Identify which cell holds the provided text, then report its (X, Y) central coordinate. 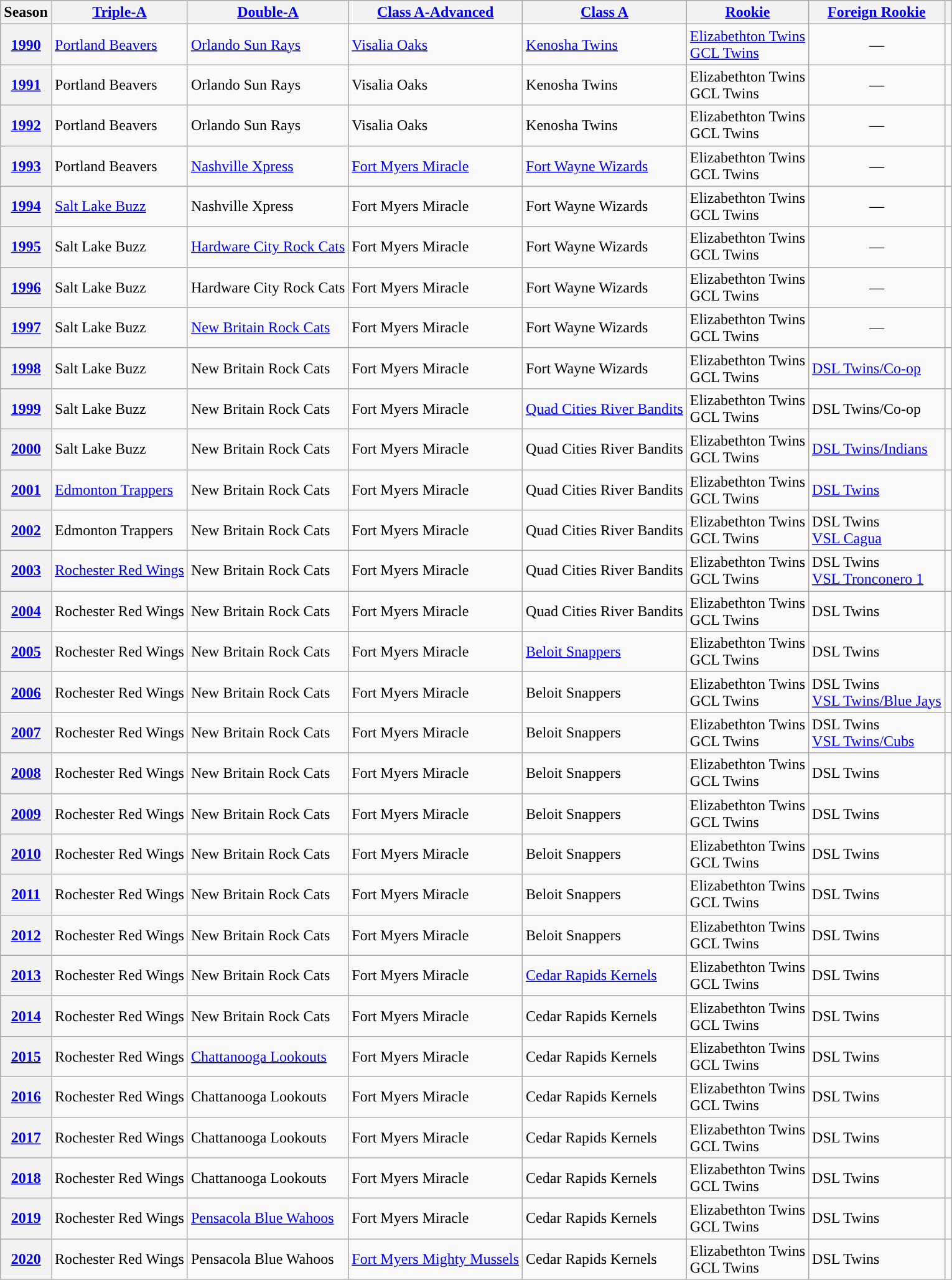
2005 (26, 652)
1996 (26, 287)
DSL TwinsVSL Tronconero 1 (877, 571)
Class A-Advanced (436, 12)
2002 (26, 530)
2004 (26, 611)
2007 (26, 733)
2008 (26, 773)
Season (26, 12)
1999 (26, 408)
2019 (26, 1218)
Rookie (747, 12)
1991 (26, 85)
DSL Twins/Indians (877, 449)
2010 (26, 854)
2020 (26, 1259)
2011 (26, 895)
Class A (605, 12)
2012 (26, 935)
DSL TwinsVSL Cagua (877, 530)
2018 (26, 1179)
1990 (26, 45)
1992 (26, 126)
Fort Myers Mighty Mussels (436, 1259)
1997 (26, 327)
2015 (26, 1057)
2016 (26, 1096)
2017 (26, 1138)
2013 (26, 976)
DSL TwinsVSL Twins/Blue Jays (877, 692)
Double-A (268, 12)
1998 (26, 368)
2006 (26, 692)
2003 (26, 571)
2009 (26, 814)
2014 (26, 1016)
1995 (26, 246)
DSL TwinsVSL Twins/Cubs (877, 733)
1993 (26, 166)
Foreign Rookie (877, 12)
Triple-A (119, 12)
2001 (26, 489)
1994 (26, 207)
2000 (26, 449)
